Locate the cell with the specified text and output its [X, Y] center coordinate. 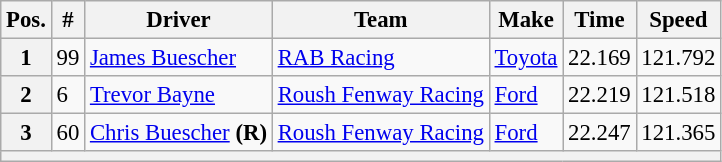
1 [26, 58]
Trevor Bayne [179, 95]
22.169 [600, 58]
22.219 [600, 95]
2 [26, 95]
# [68, 20]
Make [526, 20]
Chris Buescher (R) [179, 133]
3 [26, 133]
Team [380, 20]
Toyota [526, 58]
22.247 [600, 133]
Driver [179, 20]
121.365 [678, 133]
6 [68, 95]
99 [68, 58]
RAB Racing [380, 58]
Speed [678, 20]
121.792 [678, 58]
121.518 [678, 95]
James Buescher [179, 58]
Time [600, 20]
60 [68, 133]
Pos. [26, 20]
